Detect which cell encompasses the target text, then output its (X, Y) center coordinate. 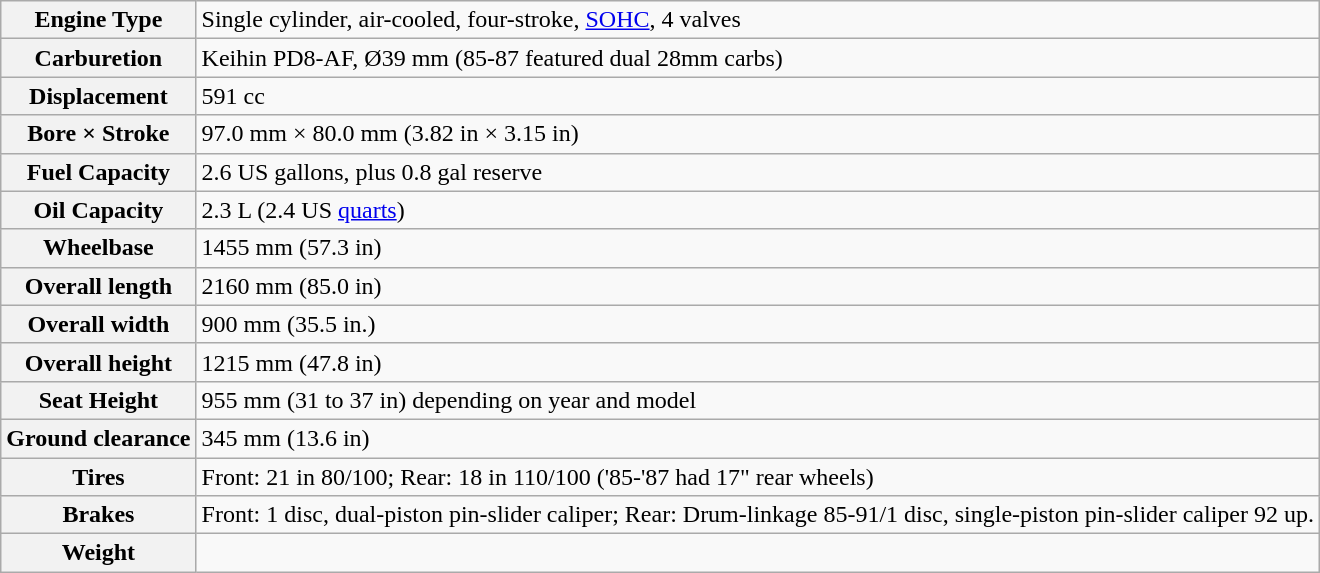
Ground clearance (98, 438)
1455 mm (57.3 in) (758, 248)
Front: 1 disc, dual-piston pin-slider caliper; Rear: Drum-linkage 85-91/1 disc, single-piston pin-slider caliper 92 up. (758, 515)
Wheelbase (98, 248)
Engine Type (98, 20)
Tires (98, 477)
Overall length (98, 286)
Bore × Stroke (98, 134)
Fuel Capacity (98, 172)
2.6 US gallons, plus 0.8 gal reserve (758, 172)
Keihin PD8-AF, Ø39 mm (85-87 featured dual 28mm carbs) (758, 58)
2160 mm (85.0 in) (758, 286)
Brakes (98, 515)
955 mm (31 to 37 in) depending on year and model (758, 400)
1215 mm (47.8 in) (758, 362)
Weight (98, 553)
345 mm (13.6 in) (758, 438)
Displacement (98, 96)
Overall width (98, 324)
97.0 mm × 80.0 mm (3.82 in × 3.15 in) (758, 134)
Front: 21 in 80/100; Rear: 18 in 110/100 ('85-'87 had 17" rear wheels) (758, 477)
Overall height (98, 362)
900 mm (35.5 in.) (758, 324)
Single cylinder, air-cooled, four-stroke, SOHC, 4 valves (758, 20)
Carburetion (98, 58)
Seat Height (98, 400)
2.3 L (2.4 US quarts) (758, 210)
591 cc (758, 96)
Oil Capacity (98, 210)
